Search for the cell housing the specified text and yield its (X, Y) center coordinate. 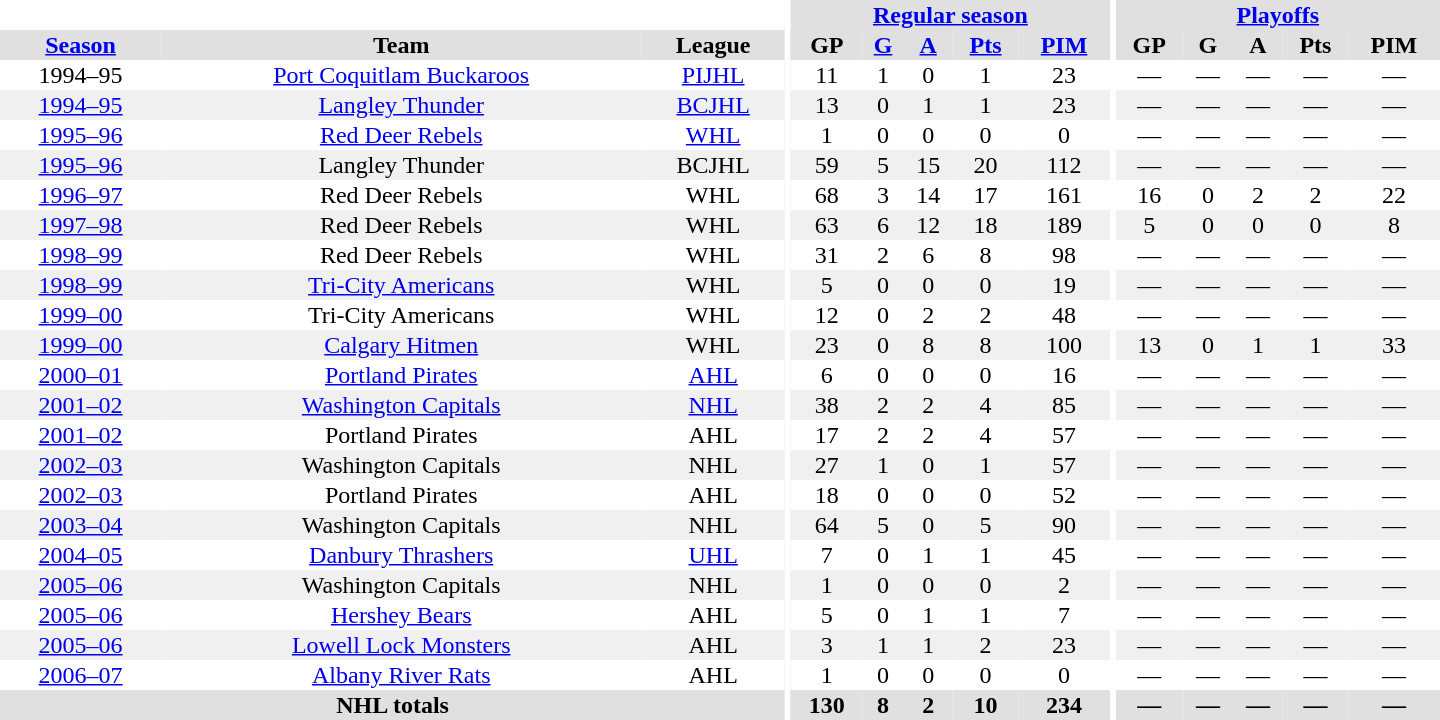
59 (827, 165)
2003–04 (80, 525)
UHL (713, 555)
19 (1064, 285)
2000–01 (80, 375)
1996–97 (80, 195)
20 (986, 165)
Port Coquitlam Buckaroos (401, 75)
68 (827, 195)
31 (827, 255)
Calgary Hitmen (401, 345)
100 (1064, 345)
Hershey Bears (401, 615)
63 (827, 225)
10 (986, 705)
Team (401, 45)
2004–05 (80, 555)
161 (1064, 195)
Lowell Lock Monsters (401, 645)
48 (1064, 315)
33 (1394, 345)
11 (827, 75)
1997–98 (80, 225)
Regular season (950, 15)
2006–07 (80, 675)
45 (1064, 555)
234 (1064, 705)
22 (1394, 195)
52 (1064, 495)
Albany River Rats (401, 675)
27 (827, 465)
130 (827, 705)
Season (80, 45)
Danbury Thrashers (401, 555)
85 (1064, 405)
PIJHL (713, 75)
NHL totals (392, 705)
112 (1064, 165)
98 (1064, 255)
38 (827, 405)
Playoffs (1278, 15)
14 (928, 195)
League (713, 45)
15 (928, 165)
90 (1064, 525)
64 (827, 525)
189 (1064, 225)
